Extract the [x, y] coordinate from the center of the cell holding the provided text.  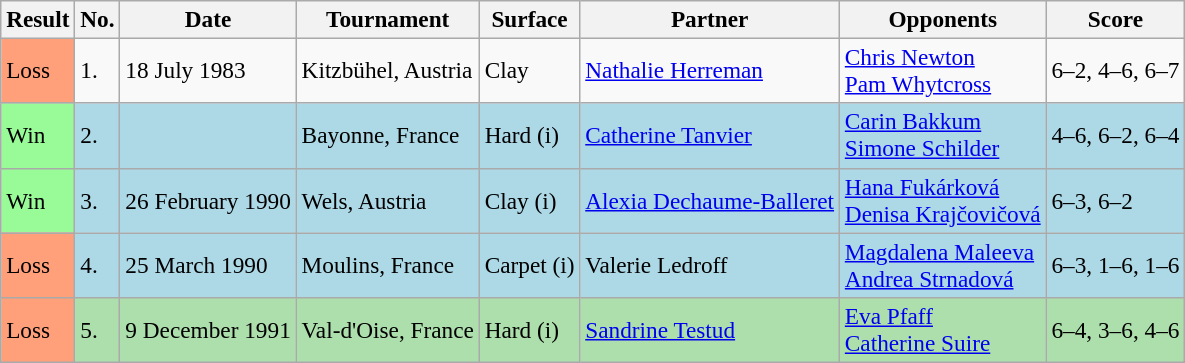
Bayonne, France [388, 136]
Result [38, 19]
Alexia Dechaume-Balleret [710, 200]
Hana Fukárková Denisa Krajčovičová [942, 200]
26 February 1990 [208, 200]
4–6, 6–2, 6–4 [1116, 136]
Moulins, France [388, 264]
Tournament [388, 19]
2. [98, 136]
Magdalena Maleeva Andrea Strnadová [942, 264]
9 December 1991 [208, 330]
6–4, 3–6, 4–6 [1116, 330]
Clay [530, 70]
Nathalie Herreman [710, 70]
Sandrine Testud [710, 330]
18 July 1983 [208, 70]
Score [1116, 19]
Val-d'Oise, France [388, 330]
Date [208, 19]
3. [98, 200]
5. [98, 330]
Valerie Ledroff [710, 264]
Chris Newton Pam Whytcross [942, 70]
Catherine Tanvier [710, 136]
Clay (i) [530, 200]
Opponents [942, 19]
25 March 1990 [208, 264]
Eva Pfaff Catherine Suire [942, 330]
6–2, 4–6, 6–7 [1116, 70]
Carin Bakkum Simone Schilder [942, 136]
Carpet (i) [530, 264]
1. [98, 70]
No. [98, 19]
Surface [530, 19]
4. [98, 264]
Partner [710, 19]
Wels, Austria [388, 200]
Kitzbühel, Austria [388, 70]
6–3, 1–6, 1–6 [1116, 264]
6–3, 6–2 [1116, 200]
